Output the [X, Y] coordinate of the center of the cell containing the given text.  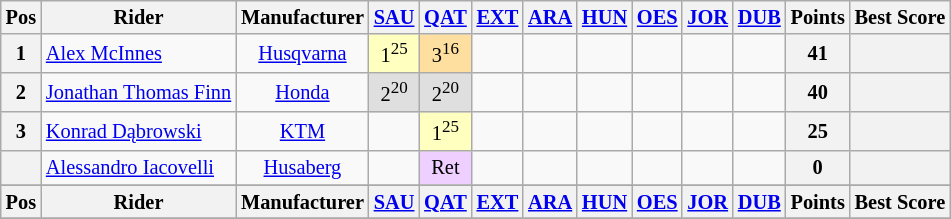
2 [21, 92]
Honda [302, 92]
Konrad Dąbrowski [138, 132]
KTM [302, 132]
41 [818, 54]
Alex McInnes [138, 54]
1 [21, 54]
Alessandro Iacovelli [138, 168]
316 [445, 54]
Jonathan Thomas Finn [138, 92]
25 [818, 132]
Husaberg [302, 168]
0 [818, 168]
40 [818, 92]
Husqvarna [302, 54]
3 [21, 132]
Ret [445, 168]
